Extract the [X, Y] coordinate from the center of the cell holding the provided text.  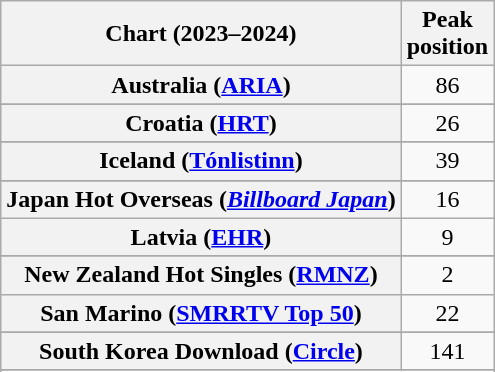
2 [447, 275]
9 [447, 237]
26 [447, 123]
22 [447, 313]
South Korea Download (Circle) [201, 351]
Peakposition [447, 34]
Croatia (HRT) [201, 123]
Iceland (Tónlistinn) [201, 161]
Japan Hot Overseas (Billboard Japan) [201, 199]
39 [447, 161]
Latvia (EHR) [201, 237]
New Zealand Hot Singles (RMNZ) [201, 275]
86 [447, 85]
Chart (2023–2024) [201, 34]
San Marino (SMRRTV Top 50) [201, 313]
141 [447, 351]
Australia (ARIA) [201, 85]
16 [447, 199]
